Search for the cell housing the specified text and yield its (X, Y) center coordinate. 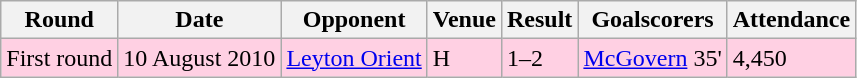
4,450 (791, 58)
Attendance (791, 20)
Leyton Orient (354, 58)
First round (60, 58)
Opponent (354, 20)
Round (60, 20)
Goalscorers (652, 20)
H (464, 58)
10 August 2010 (200, 58)
Venue (464, 20)
Date (200, 20)
1–2 (539, 58)
Result (539, 20)
McGovern 35' (652, 58)
